Find where the given text appears and provide that cell's center as (x, y) coordinate. 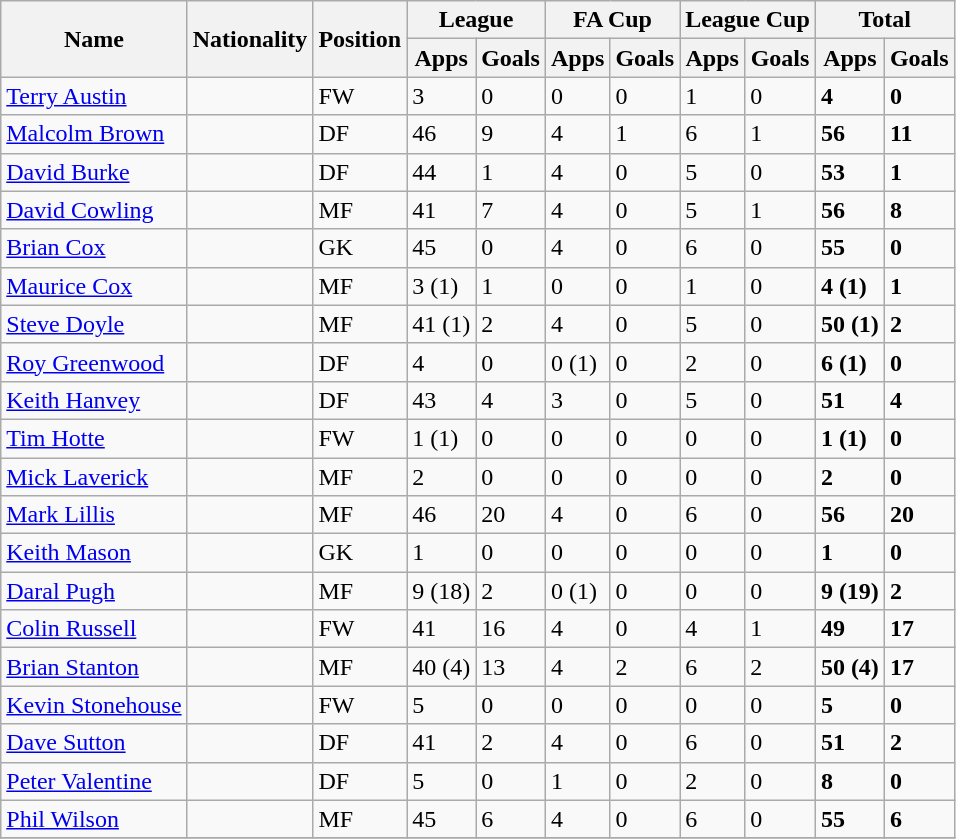
FA Cup (612, 20)
44 (442, 172)
7 (511, 210)
League Cup (748, 20)
9 (18) (442, 591)
David Burke (94, 172)
Malcolm Brown (94, 134)
Brian Cox (94, 248)
4 (1) (850, 286)
Keith Hanvey (94, 400)
Tim Hotte (94, 438)
Phil Wilson (94, 819)
43 (442, 400)
16 (511, 629)
Nationality (250, 39)
Peter Valentine (94, 781)
13 (511, 667)
11 (919, 134)
6 (1) (850, 362)
9 (511, 134)
Dave Sutton (94, 743)
53 (850, 172)
Mick Laverick (94, 477)
Colin Russell (94, 629)
Keith Mason (94, 553)
Total (884, 20)
Daral Pugh (94, 591)
50 (1) (850, 324)
49 (850, 629)
League (476, 20)
Maurice Cox (94, 286)
Mark Lillis (94, 515)
Kevin Stonehouse (94, 705)
40 (4) (442, 667)
Position (360, 39)
Terry Austin (94, 96)
Roy Greenwood (94, 362)
Brian Stanton (94, 667)
Name (94, 39)
David Cowling (94, 210)
3 (1) (442, 286)
50 (4) (850, 667)
Steve Doyle (94, 324)
9 (19) (850, 591)
41 (1) (442, 324)
